Locate the cell with the specified text and output its (X, Y) center coordinate. 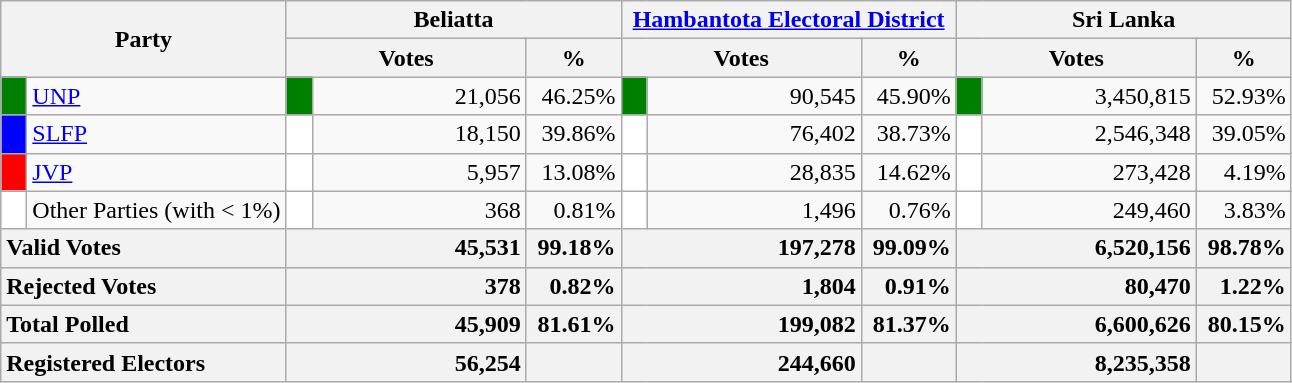
13.08% (574, 172)
378 (406, 286)
368 (419, 210)
46.25% (574, 96)
249,460 (1089, 210)
199,082 (741, 324)
0.76% (908, 210)
18,150 (419, 134)
99.18% (574, 248)
197,278 (741, 248)
14.62% (908, 172)
80.15% (1244, 324)
1,496 (754, 210)
0.91% (908, 286)
80,470 (1076, 286)
Registered Electors (144, 362)
2,546,348 (1089, 134)
52.93% (1244, 96)
Party (144, 39)
4.19% (1244, 172)
Rejected Votes (144, 286)
81.61% (574, 324)
3.83% (1244, 210)
45,531 (406, 248)
56,254 (406, 362)
21,056 (419, 96)
3,450,815 (1089, 96)
99.09% (908, 248)
Hambantota Electoral District (788, 20)
SLFP (156, 134)
244,660 (741, 362)
8,235,358 (1076, 362)
6,600,626 (1076, 324)
39.05% (1244, 134)
98.78% (1244, 248)
Sri Lanka (1124, 20)
Beliatta (454, 20)
6,520,156 (1076, 248)
Valid Votes (144, 248)
45,909 (406, 324)
Total Polled (144, 324)
1,804 (741, 286)
39.86% (574, 134)
45.90% (908, 96)
273,428 (1089, 172)
1.22% (1244, 286)
JVP (156, 172)
0.82% (574, 286)
5,957 (419, 172)
28,835 (754, 172)
38.73% (908, 134)
90,545 (754, 96)
UNP (156, 96)
76,402 (754, 134)
Other Parties (with < 1%) (156, 210)
0.81% (574, 210)
81.37% (908, 324)
